For the text-containing cell, return its midpoint in (x, y) coordinate format. 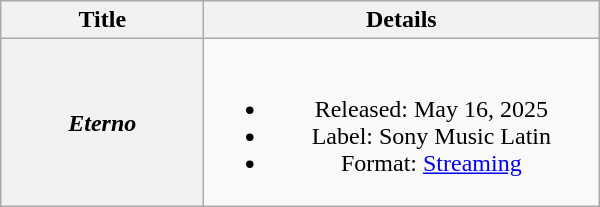
Details (402, 20)
Title (102, 20)
Released: May 16, 2025Label: Sony Music LatinFormat: Streaming (402, 122)
Eterno (102, 122)
